For the text-containing cell, return its midpoint in [X, Y] coordinate format. 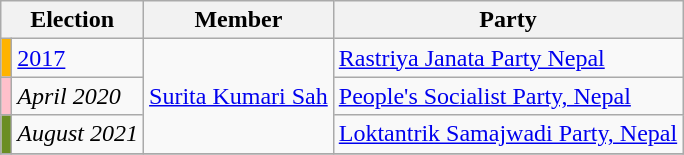
Party [508, 20]
2017 [78, 58]
August 2021 [78, 134]
April 2020 [78, 96]
Rastriya Janata Party Nepal [508, 58]
Surita Kumari Sah [239, 96]
Election [72, 20]
Member [239, 20]
People's Socialist Party, Nepal [508, 96]
Loktantrik Samajwadi Party, Nepal [508, 134]
